Scan for the cell matching the given text and deliver its [x, y] coordinate at center. 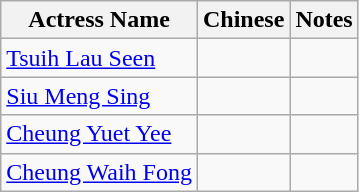
Cheung Waih Fong [100, 172]
Chinese [243, 20]
Siu Meng Sing [100, 96]
Cheung Yuet Yee [100, 134]
Tsuih Lau Seen [100, 58]
Notes [324, 20]
Actress Name [100, 20]
